From the cell containing the given text, extract its center point as (x, y) coordinate. 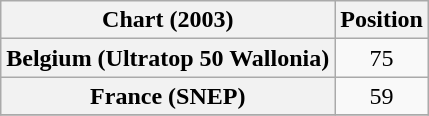
France (SNEP) (168, 96)
Chart (2003) (168, 20)
Position (382, 20)
59 (382, 96)
Belgium (Ultratop 50 Wallonia) (168, 58)
75 (382, 58)
